Scan for the cell matching the given text and deliver its [X, Y] coordinate at center. 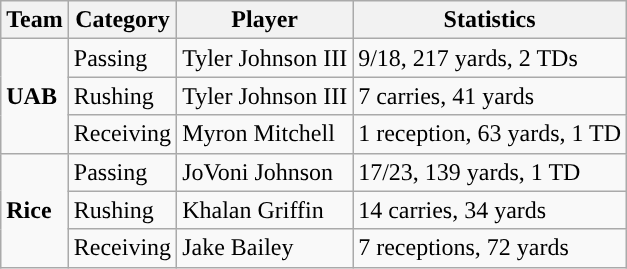
17/23, 139 yards, 1 TD [490, 172]
Statistics [490, 20]
Myron Mitchell [265, 134]
7 receptions, 72 yards [490, 248]
UAB [35, 96]
9/18, 217 yards, 2 TDs [490, 58]
Jake Bailey [265, 248]
Khalan Griffin [265, 210]
Rice [35, 210]
1 reception, 63 yards, 1 TD [490, 134]
JoVoni Johnson [265, 172]
Category [122, 20]
Player [265, 20]
Team [35, 20]
7 carries, 41 yards [490, 96]
14 carries, 34 yards [490, 210]
